Pinpoint the cell where the given text exists, returning its (x, y) midpoint coordinate. 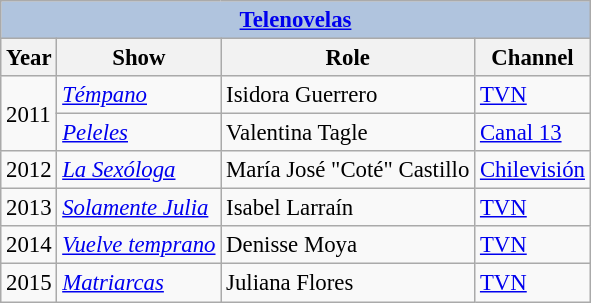
Year (29, 58)
Telenovelas (296, 20)
Solamente Julia (139, 208)
Matriarcas (139, 283)
La Sexóloga (139, 170)
Vuelve temprano (139, 245)
2011 (29, 114)
Isabel Larraín (348, 208)
Channel (533, 58)
Isidora Guerrero (348, 95)
María José "Coté" Castillo (348, 170)
Canal 13 (533, 133)
Role (348, 58)
Denisse Moya (348, 245)
2015 (29, 283)
Juliana Flores (348, 283)
Témpano (139, 95)
2012 (29, 170)
2013 (29, 208)
Valentina Tagle (348, 133)
2014 (29, 245)
Chilevisión (533, 170)
Show (139, 58)
Peleles (139, 133)
